Scan for the cell matching the given text and deliver its [x, y] coordinate at center. 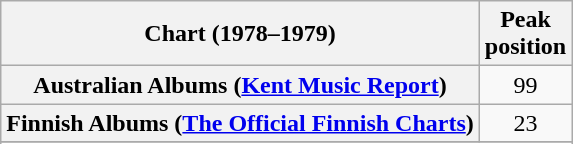
23 [525, 123]
Peakposition [525, 34]
Finnish Albums (The Official Finnish Charts) [240, 123]
Chart (1978–1979) [240, 34]
99 [525, 85]
Australian Albums (Kent Music Report) [240, 85]
